Return [x, y] of the center of cell containing provided text 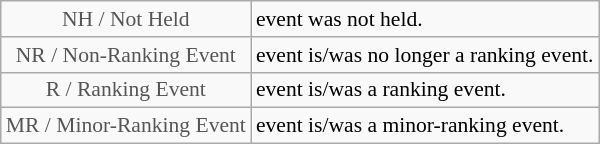
event was not held. [425, 19]
NH / Not Held [126, 19]
R / Ranking Event [126, 90]
event is/was no longer a ranking event. [425, 55]
event is/was a ranking event. [425, 90]
MR / Minor-Ranking Event [126, 126]
NR / Non-Ranking Event [126, 55]
event is/was a minor-ranking event. [425, 126]
